For the text-containing cell, return its midpoint in [x, y] coordinate format. 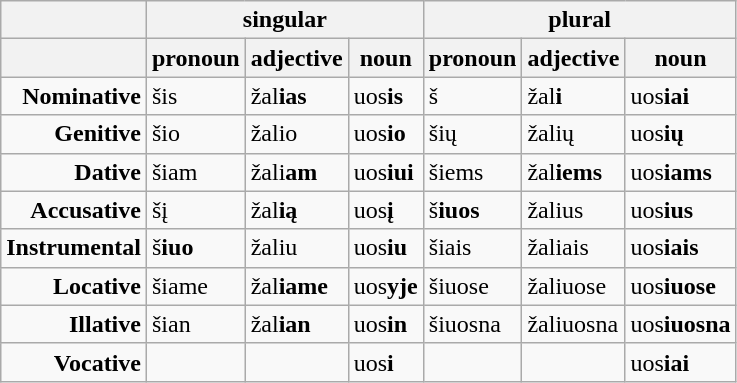
uosis [386, 96]
uosiams [680, 172]
žaliems [574, 172]
žalian [296, 324]
žaliu [296, 248]
šiuos [472, 210]
žalią [296, 210]
uosiui [386, 172]
uosiuose [680, 286]
uosi [386, 362]
uosius [680, 210]
š [472, 96]
šiuo [196, 248]
žali [574, 96]
žalius [574, 210]
šiems [472, 172]
Illative [74, 324]
Genitive [74, 134]
šį [196, 210]
uosiu [386, 248]
šiais [472, 248]
Vocative [74, 362]
žaliame [296, 286]
uosin [386, 324]
žaliuosna [574, 324]
šiame [196, 286]
Locative [74, 286]
uosiuosna [680, 324]
šis [196, 96]
žalio [296, 134]
Nominative [74, 96]
šiuose [472, 286]
Instrumental [74, 248]
žalių [574, 134]
šių [472, 134]
plural [580, 20]
žalias [296, 96]
žaliuose [574, 286]
uosio [386, 134]
šiuosna [472, 324]
Dative [74, 172]
žaliais [574, 248]
šiam [196, 172]
singular [284, 20]
Accusative [74, 210]
uosių [680, 134]
žaliam [296, 172]
uosyje [386, 286]
šian [196, 324]
šio [196, 134]
uosį [386, 210]
uosiais [680, 248]
